Locate the cell with the specified text and output its [x, y] center coordinate. 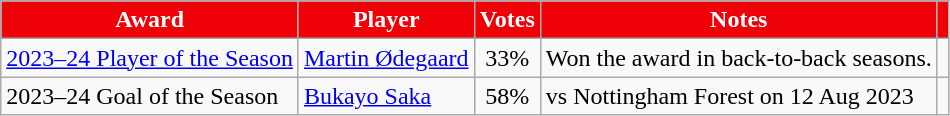
33% [507, 58]
vs Nottingham Forest on 12 Aug 2023 [738, 96]
2023–24 Player of the Season [150, 58]
58% [507, 96]
2023–24 Goal of the Season [150, 96]
Votes [507, 20]
Award [150, 20]
Martin Ødegaard [386, 58]
Notes [738, 20]
Bukayo Saka [386, 96]
Won the award in back-to-back seasons. [738, 58]
Player [386, 20]
